Find where the given text appears and provide that cell's center as (X, Y) coordinate. 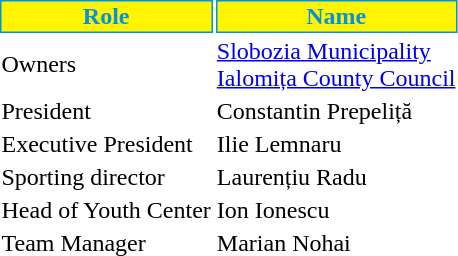
Name (336, 16)
Laurențiu Radu (336, 177)
Owners (106, 64)
Ilie Lemnaru (336, 144)
Ion Ionescu (336, 210)
Constantin Prepeliță (336, 111)
Sporting director (106, 177)
Role (106, 16)
Executive President (106, 144)
Slobozia Municipality Ialomița County Council (336, 64)
Head of Youth Center (106, 210)
President (106, 111)
